Capture the cell that displays the provided text and extract its [X, Y] central coordinate. 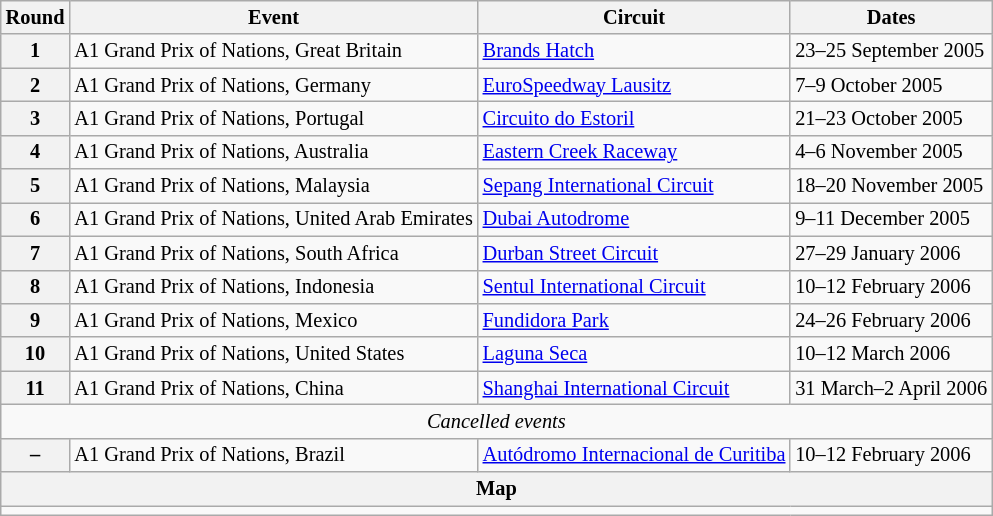
9–11 December 2005 [891, 219]
Circuito do Estoril [634, 118]
10–12 March 2006 [891, 354]
27–29 January 2006 [891, 253]
Dubai Autodrome [634, 219]
A1 Grand Prix of Nations, Mexico [273, 320]
EuroSpeedway Lausitz [634, 85]
A1 Grand Prix of Nations, Australia [273, 152]
A1 Grand Prix of Nations, Germany [273, 85]
Laguna Seca [634, 354]
Durban Street Circuit [634, 253]
1 [36, 51]
24–26 February 2006 [891, 320]
Fundidora Park [634, 320]
A1 Grand Prix of Nations, South Africa [273, 253]
Round [36, 17]
Cancelled events [496, 421]
A1 Grand Prix of Nations, Indonesia [273, 287]
A1 Grand Prix of Nations, Brazil [273, 455]
Sepang International Circuit [634, 186]
Autódromo Internacional de Curitiba [634, 455]
31 March–2 April 2006 [891, 388]
Eastern Creek Raceway [634, 152]
Dates [891, 17]
4 [36, 152]
Brands Hatch [634, 51]
A1 Grand Prix of Nations, Malaysia [273, 186]
21–23 October 2005 [891, 118]
4–6 November 2005 [891, 152]
Event [273, 17]
5 [36, 186]
3 [36, 118]
7–9 October 2005 [891, 85]
18–20 November 2005 [891, 186]
Shanghai International Circuit [634, 388]
Sentul International Circuit [634, 287]
8 [36, 287]
Circuit [634, 17]
A1 Grand Prix of Nations, Portugal [273, 118]
9 [36, 320]
– [36, 455]
2 [36, 85]
7 [36, 253]
11 [36, 388]
A1 Grand Prix of Nations, United States [273, 354]
Map [496, 489]
10 [36, 354]
6 [36, 219]
23–25 September 2005 [891, 51]
A1 Grand Prix of Nations, United Arab Emirates [273, 219]
A1 Grand Prix of Nations, China [273, 388]
A1 Grand Prix of Nations, Great Britain [273, 51]
